Scan for the cell matching the given text and deliver its [x, y] coordinate at center. 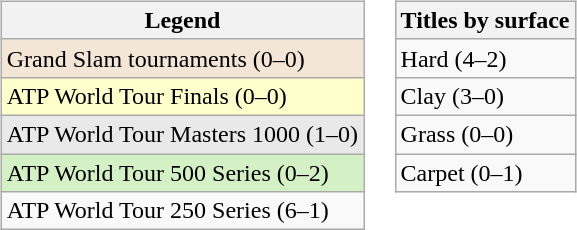
ATP World Tour 500 Series (0–2) [182, 173]
Legend [182, 20]
Titles by surface [485, 20]
Clay (3–0) [485, 96]
ATP World Tour Finals (0–0) [182, 96]
ATP World Tour 250 Series (6–1) [182, 211]
ATP World Tour Masters 1000 (1–0) [182, 134]
Grass (0–0) [485, 134]
Carpet (0–1) [485, 173]
Grand Slam tournaments (0–0) [182, 58]
Hard (4–2) [485, 58]
